Locate the cell with the specified text and output its [x, y] center coordinate. 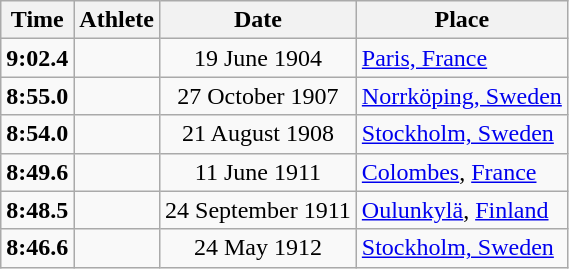
9:02.4 [38, 58]
11 June 1911 [258, 172]
27 October 1907 [258, 96]
Colombes, France [462, 172]
8:48.5 [38, 210]
Athlete [117, 20]
8:55.0 [38, 96]
8:46.6 [38, 248]
Paris, France [462, 58]
8:49.6 [38, 172]
Oulunkylä, Finland [462, 210]
Place [462, 20]
24 September 1911 [258, 210]
24 May 1912 [258, 248]
Date [258, 20]
19 June 1904 [258, 58]
8:54.0 [38, 134]
Norrköping, Sweden [462, 96]
21 August 1908 [258, 134]
Time [38, 20]
